Provide the [x, y] coordinate of the cell's center where the given text is located.  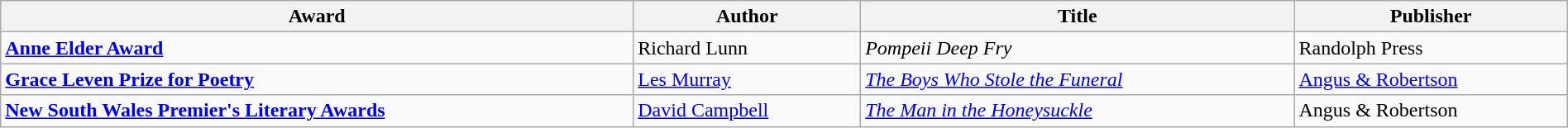
Les Murray [748, 79]
Author [748, 17]
The Man in the Honeysuckle [1078, 111]
David Campbell [748, 111]
Richard Lunn [748, 48]
Grace Leven Prize for Poetry [318, 79]
Pompeii Deep Fry [1078, 48]
Title [1078, 17]
Randolph Press [1431, 48]
New South Wales Premier's Literary Awards [318, 111]
Anne Elder Award [318, 48]
The Boys Who Stole the Funeral [1078, 79]
Award [318, 17]
Publisher [1431, 17]
